Output the [x, y] coordinate of the center of the cell containing the given text.  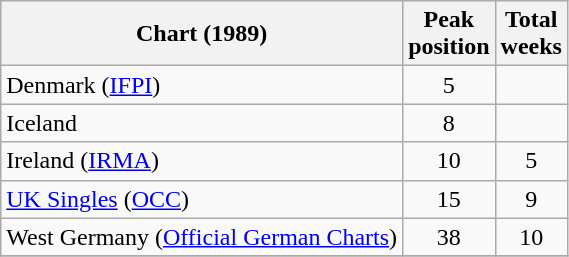
8 [449, 123]
Iceland [202, 123]
Denmark (IFPI) [202, 85]
Peakposition [449, 34]
Ireland (IRMA) [202, 161]
15 [449, 199]
Totalweeks [531, 34]
Chart (1989) [202, 34]
UK Singles (OCC) [202, 199]
38 [449, 237]
West Germany (Official German Charts) [202, 237]
9 [531, 199]
